Locate the cell with the specified text and output its (X, Y) center coordinate. 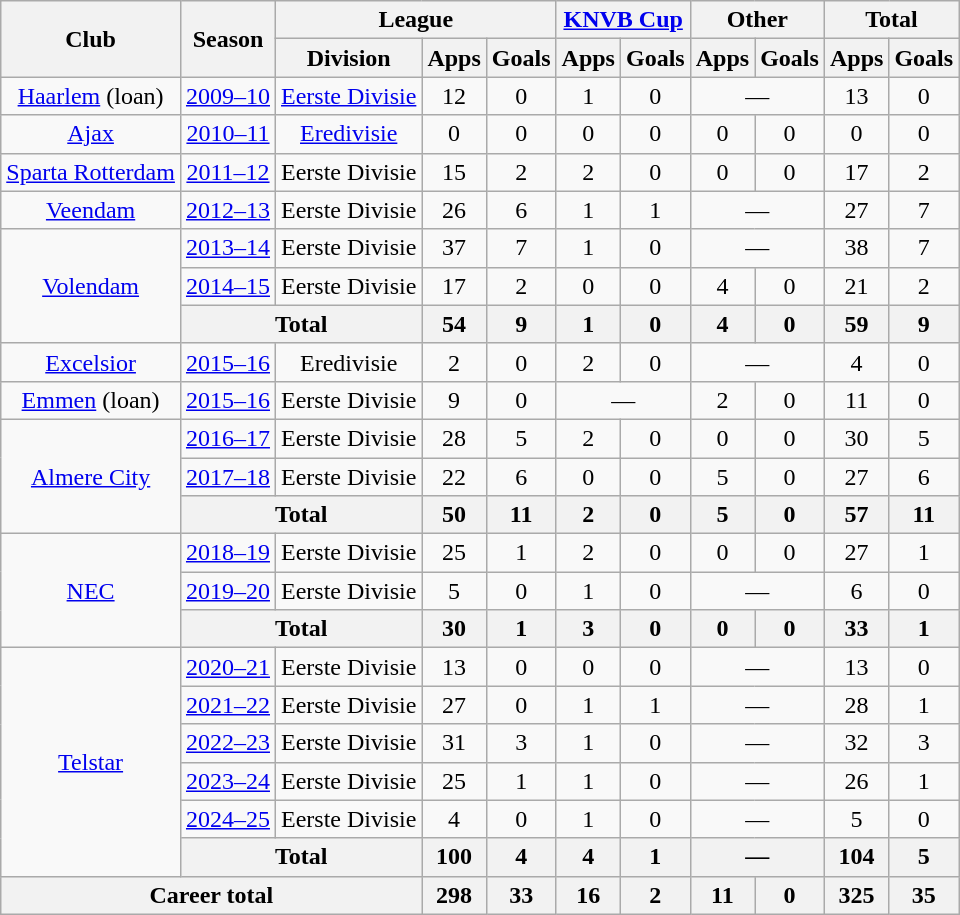
2022–23 (228, 743)
Sparta Rotterdam (91, 172)
2019–20 (228, 591)
57 (856, 515)
KNVB Cup (623, 20)
32 (856, 743)
2014–15 (228, 286)
2010–11 (228, 134)
2012–13 (228, 210)
Season (228, 39)
22 (454, 477)
31 (454, 743)
2023–24 (228, 781)
12 (454, 96)
2011–12 (228, 172)
15 (454, 172)
Other (757, 20)
104 (856, 857)
Career total (212, 895)
35 (924, 895)
Veendam (91, 210)
2016–17 (228, 438)
League (416, 20)
37 (454, 248)
Ajax (91, 134)
Telstar (91, 762)
NEC (91, 591)
21 (856, 286)
Division (349, 58)
38 (856, 248)
Excelsior (91, 362)
Volendam (91, 286)
2017–18 (228, 477)
2013–14 (228, 248)
298 (454, 895)
2024–25 (228, 819)
Emmen (loan) (91, 400)
Club (91, 39)
54 (454, 324)
325 (856, 895)
50 (454, 515)
2009–10 (228, 96)
59 (856, 324)
16 (588, 895)
2020–21 (228, 667)
Haarlem (loan) (91, 96)
2021–22 (228, 705)
Almere City (91, 476)
100 (454, 857)
2018–19 (228, 553)
